Find where the given text appears and provide that cell's center as (x, y) coordinate. 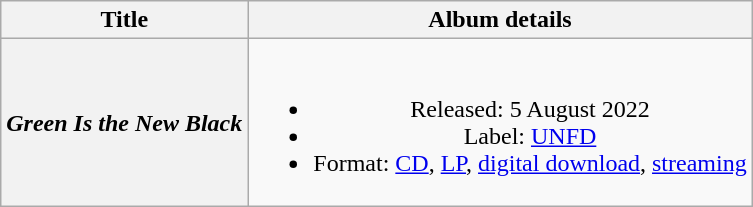
Album details (500, 20)
Released: 5 August 2022Label: UNFDFormat: CD, LP, digital download, streaming (500, 122)
Green Is the New Black (124, 122)
Title (124, 20)
